Capture the cell that displays the provided text and extract its [X, Y] central coordinate. 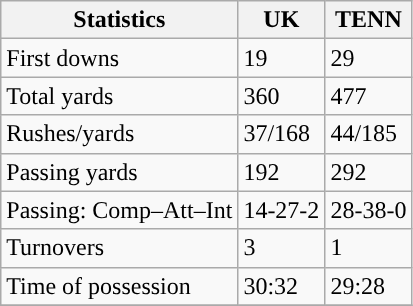
37/168 [282, 134]
29:28 [368, 286]
360 [282, 96]
19 [282, 58]
28-38-0 [368, 210]
Passing yards [120, 172]
44/185 [368, 134]
Passing: Comp–Att–Int [120, 210]
192 [282, 172]
14-27-2 [282, 210]
477 [368, 96]
Total yards [120, 96]
3 [282, 248]
Time of possession [120, 286]
Rushes/yards [120, 134]
30:32 [282, 286]
29 [368, 58]
UK [282, 20]
Turnovers [120, 248]
292 [368, 172]
TENN [368, 20]
Statistics [120, 20]
First downs [120, 58]
1 [368, 248]
